Scan for the cell matching the given text and deliver its [X, Y] coordinate at center. 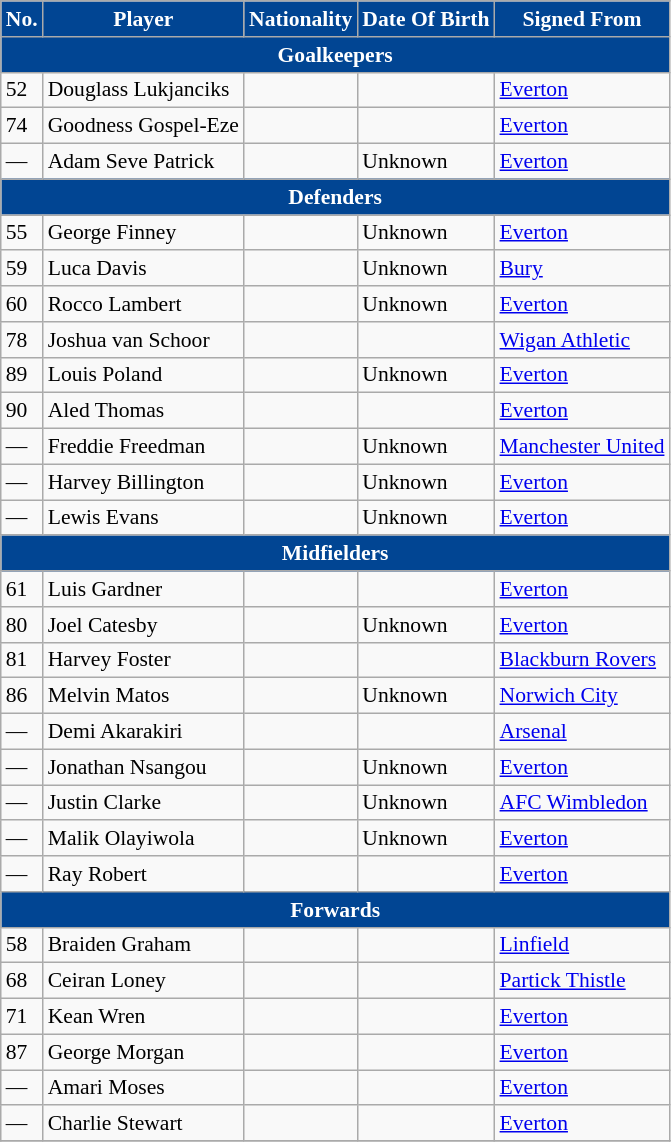
Wigan Athletic [582, 340]
Douglass Lukjanciks [144, 90]
Charlie Stewart [144, 1124]
Partick Thistle [582, 981]
Harvey Foster [144, 660]
60 [22, 304]
Date Of Birth [426, 19]
59 [22, 269]
81 [22, 660]
Luis Gardner [144, 589]
Lewis Evans [144, 518]
86 [22, 696]
61 [22, 589]
Melvin Matos [144, 696]
74 [22, 126]
78 [22, 340]
89 [22, 375]
52 [22, 90]
Bury [582, 269]
68 [22, 981]
Freddie Freedman [144, 447]
55 [22, 233]
Player [144, 19]
No. [22, 19]
Blackburn Rovers [582, 660]
Aled Thomas [144, 411]
George Finney [144, 233]
George Morgan [144, 1052]
80 [22, 625]
Arsenal [582, 732]
Kean Wren [144, 1017]
Manchester United [582, 447]
Defenders [336, 197]
Demi Akarakiri [144, 732]
Adam Seve Patrick [144, 162]
90 [22, 411]
58 [22, 945]
Jonathan Nsangou [144, 767]
Ceiran Loney [144, 981]
Ray Robert [144, 874]
Amari Moses [144, 1088]
Norwich City [582, 696]
Signed From [582, 19]
Justin Clarke [144, 803]
87 [22, 1052]
Joel Catesby [144, 625]
Harvey Billington [144, 482]
Malik Olayiwola [144, 839]
Louis Poland [144, 375]
Goalkeepers [336, 55]
Rocco Lambert [144, 304]
Joshua van Schoor [144, 340]
Nationality [300, 19]
Forwards [336, 910]
Midfielders [336, 554]
Luca Davis [144, 269]
AFC Wimbledon [582, 803]
71 [22, 1017]
Braiden Graham [144, 945]
Goodness Gospel-Eze [144, 126]
Linfield [582, 945]
